Identify which cell holds the provided text, then report its [X, Y] central coordinate. 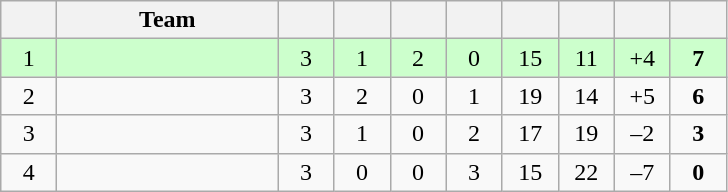
+4 [642, 58]
4 [29, 172]
22 [586, 172]
Team [168, 20]
–2 [642, 134]
–7 [642, 172]
6 [698, 96]
17 [530, 134]
14 [586, 96]
7 [698, 58]
+5 [642, 96]
11 [586, 58]
